Provide the (x, y) coordinate of the cell's center where the given text is located.  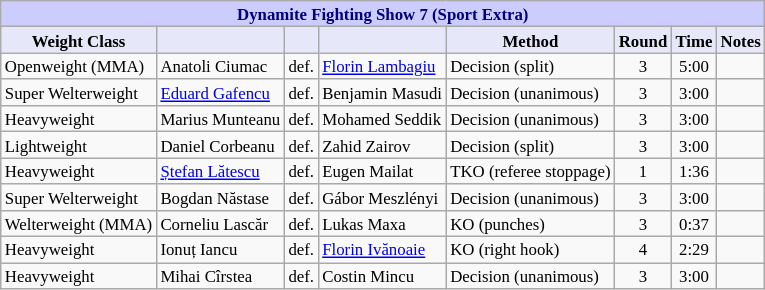
Zahid Zairov (382, 145)
Openweight (MMA) (79, 66)
Welterweight (MMA) (79, 224)
2:29 (694, 250)
Gábor Meszlényi (382, 197)
Notes (741, 40)
Dynamite Fighting Show 7 (Sport Extra) (383, 14)
1:36 (694, 171)
Mohamed Seddik (382, 119)
0:37 (694, 224)
Bogdan Năstase (220, 197)
1 (644, 171)
Weight Class (79, 40)
KO (right hook) (530, 250)
Method (530, 40)
Round (644, 40)
Lightweight (79, 145)
Lukas Maxa (382, 224)
TKO (referee stoppage) (530, 171)
KO (punches) (530, 224)
Eduard Gafencu (220, 93)
Florin Lambagiu (382, 66)
Ionuț Iancu (220, 250)
Eugen Mailat (382, 171)
Costin Mincu (382, 276)
4 (644, 250)
Anatoli Ciumac (220, 66)
Time (694, 40)
Daniel Corbeanu (220, 145)
Mihai Cîrstea (220, 276)
Florin Ivănoaie (382, 250)
Corneliu Lascăr (220, 224)
Marius Munteanu (220, 119)
5:00 (694, 66)
Ștefan Lătescu (220, 171)
Benjamin Masudi (382, 93)
